Locate the cell with the specified text and output its (X, Y) center coordinate. 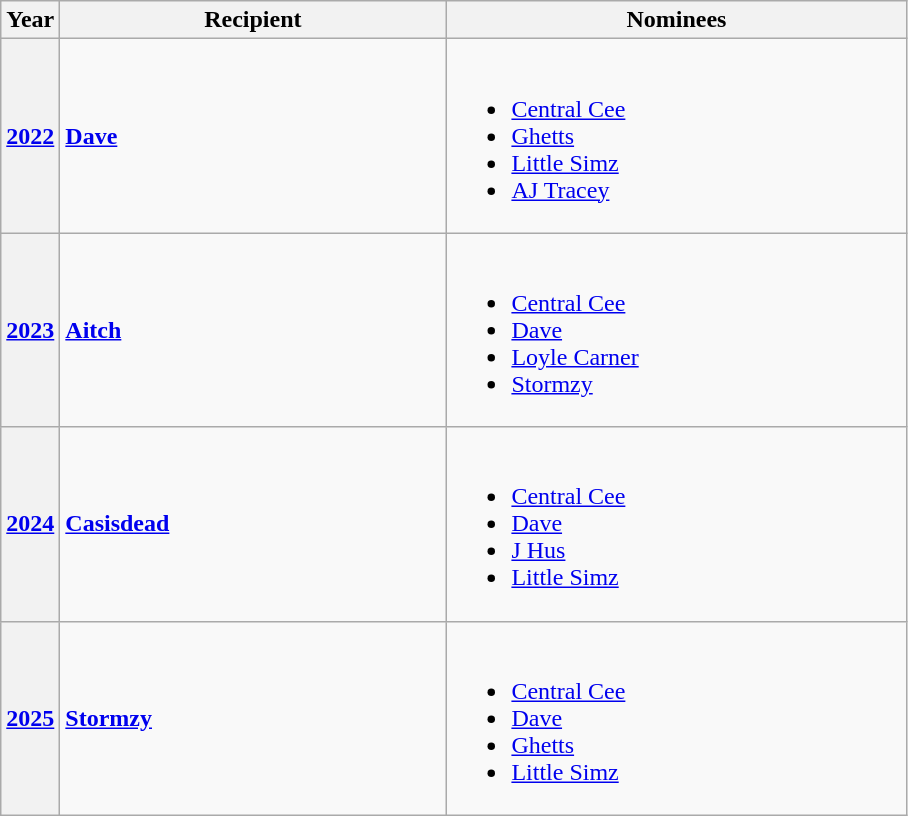
Aitch (253, 330)
2023 (30, 330)
Year (30, 20)
2022 (30, 136)
Dave (253, 136)
Recipient (253, 20)
Central CeeGhettsLittle SimzAJ Tracey (676, 136)
Nominees (676, 20)
Central CeeDaveGhettsLittle Simz (676, 718)
2025 (30, 718)
Central CeeDaveLoyle CarnerStormzy (676, 330)
Stormzy (253, 718)
Casisdead (253, 524)
2024 (30, 524)
Central CeeDaveJ HusLittle Simz (676, 524)
